Find where the given text appears and provide that cell's center as (x, y) coordinate. 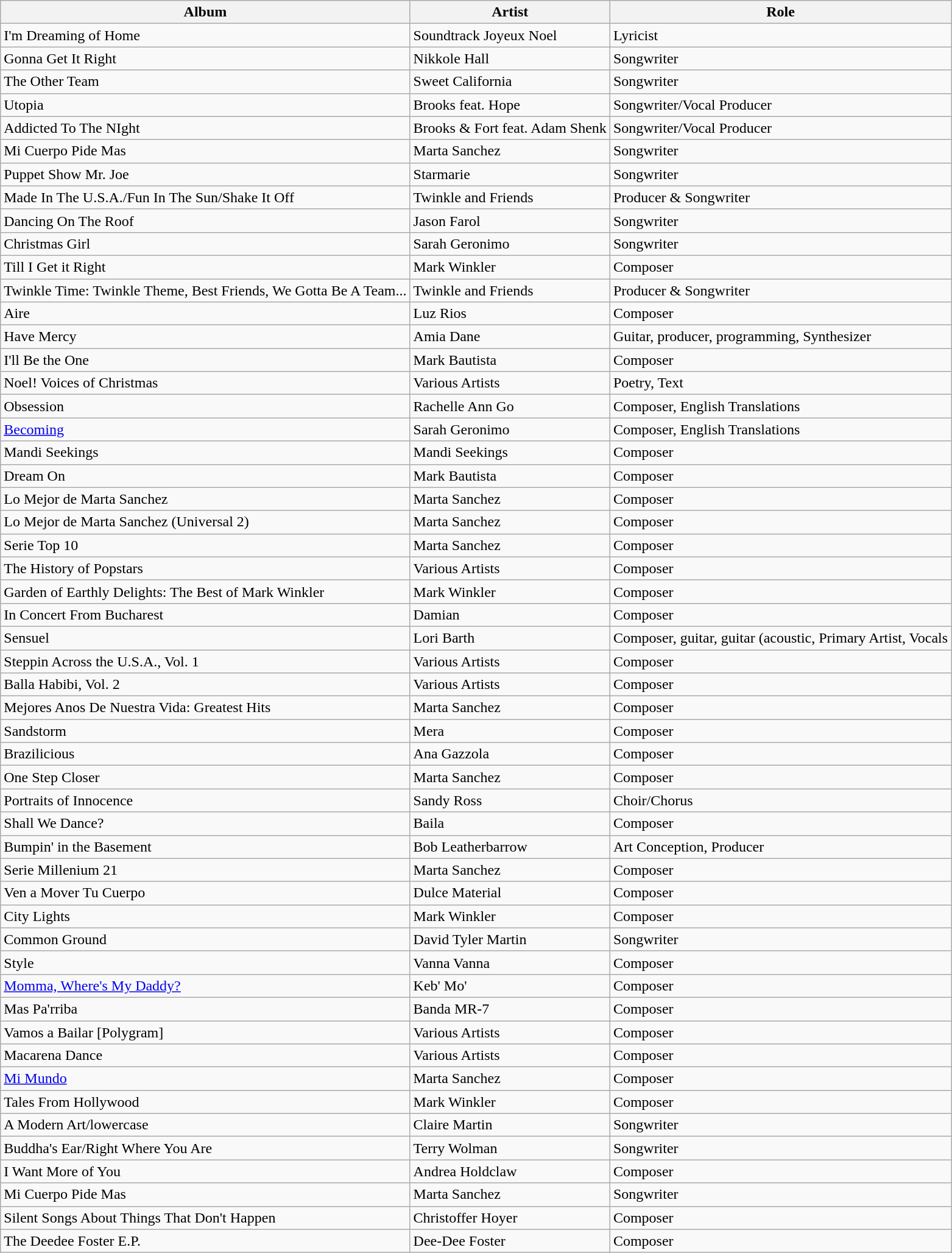
Rachelle Ann Go (510, 406)
Style (205, 962)
Bob Leatherbarrow (510, 847)
Serie Top 10 (205, 545)
Role (780, 12)
Mera (510, 731)
City Lights (205, 916)
Becoming (205, 429)
Serie Millenium 21 (205, 870)
Jason Farol (510, 221)
David Tyler Martin (510, 939)
Poetry, Text (780, 383)
Lo Mejor de Marta Sanchez (205, 499)
Nikkole Hall (510, 58)
Steppin Across the U.S.A., Vol. 1 (205, 661)
Dulce Material (510, 893)
Addicted To The NIght (205, 128)
Mejores Anos De Nuestra Vida: Greatest Hits (205, 708)
I'll Be the One (205, 360)
Sensuel (205, 638)
Vamos a Bailar [Polygram] (205, 1032)
Starmarie (510, 174)
Luz Rios (510, 314)
Common Ground (205, 939)
Soundtrack Joyeux Noel (510, 35)
Composer, guitar, guitar (acoustic, Primary Artist, Vocals (780, 638)
Dream On (205, 476)
Damian (510, 615)
Till I Get it Right (205, 267)
Puppet Show Mr. Joe (205, 174)
One Step Closer (205, 777)
Mi Mundo (205, 1079)
Lori Barth (510, 638)
Vanna Vanna (510, 962)
Terry Wolman (510, 1148)
Garden of Earthly Delights: The Best of Mark Winkler (205, 591)
Sweet California (510, 82)
Baila (510, 824)
Twinkle Time: Twinkle Theme, Best Friends, We Gotta Be A Team... (205, 291)
The Deedee Foster E.P. (205, 1241)
Claire Martin (510, 1125)
Dancing On The Roof (205, 221)
Utopia (205, 105)
Aire (205, 314)
Amia Dane (510, 337)
The Other Team (205, 82)
Momma, Where's My Daddy? (205, 986)
I'm Dreaming of Home (205, 35)
Dee-Dee Foster (510, 1241)
The History of Popstars (205, 568)
Brazilicious (205, 754)
Keb' Mo' (510, 986)
Silent Songs About Things That Don't Happen (205, 1218)
Bumpin' in the Basement (205, 847)
A Modern Art/lowercase (205, 1125)
Christmas Girl (205, 244)
Sandstorm (205, 731)
Lo Mejor de Marta Sanchez (Universal 2) (205, 522)
Lyricist (780, 35)
Ana Gazzola (510, 754)
Tales From Hollywood (205, 1102)
Banda MR-7 (510, 1009)
In Concert From Bucharest (205, 615)
Mas Pa'rriba (205, 1009)
Shall We Dance? (205, 824)
Guitar, producer, programming, Synthesizer (780, 337)
Macarena Dance (205, 1056)
Artist (510, 12)
Choir/Chorus (780, 800)
I Want More of You (205, 1171)
Brooks & Fort feat. Adam Shenk (510, 128)
Ven a Mover Tu Cuerpo (205, 893)
Christoffer Hoyer (510, 1218)
Gonna Get It Right (205, 58)
Balla Habibi, Vol. 2 (205, 685)
Album (205, 12)
Art Conception, Producer (780, 847)
Sandy Ross (510, 800)
Portraits of Innocence (205, 800)
Noel! Voices of Christmas (205, 383)
Andrea Holdclaw (510, 1171)
Brooks feat. Hope (510, 105)
Obsession (205, 406)
Have Mercy (205, 337)
Buddha's Ear/Right Where You Are (205, 1148)
Made In The U.S.A./Fun In The Sun/Shake It Off (205, 197)
